Pinpoint the cell where the given text exists, returning its (X, Y) midpoint coordinate. 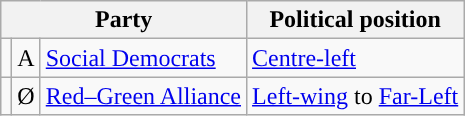
Political position (356, 20)
Ø (26, 96)
A (26, 58)
Social Democrats (143, 58)
Party (124, 20)
Red–Green Alliance (143, 96)
Left-wing to Far-Left (356, 96)
Centre-left (356, 58)
